Find where the given text appears and provide that cell's center as [x, y] coordinate. 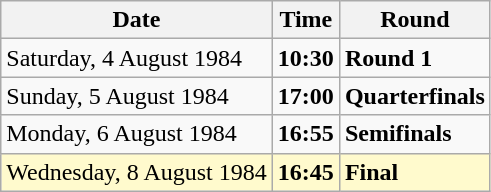
Quarterfinals [414, 96]
Date [137, 20]
Sunday, 5 August 1984 [137, 96]
Saturday, 4 August 1984 [137, 58]
Semifinals [414, 134]
10:30 [306, 58]
Round [414, 20]
16:55 [306, 134]
Time [306, 20]
Final [414, 172]
Monday, 6 August 1984 [137, 134]
17:00 [306, 96]
16:45 [306, 172]
Round 1 [414, 58]
Wednesday, 8 August 1984 [137, 172]
